Find where the given text appears and provide that cell's center as [x, y] coordinate. 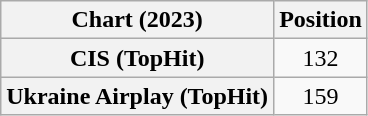
Chart (2023) [138, 20]
CIS (TopHit) [138, 58]
Position [321, 20]
Ukraine Airplay (TopHit) [138, 96]
159 [321, 96]
132 [321, 58]
